Extract the (X, Y) coordinate from the center of the cell holding the provided text.  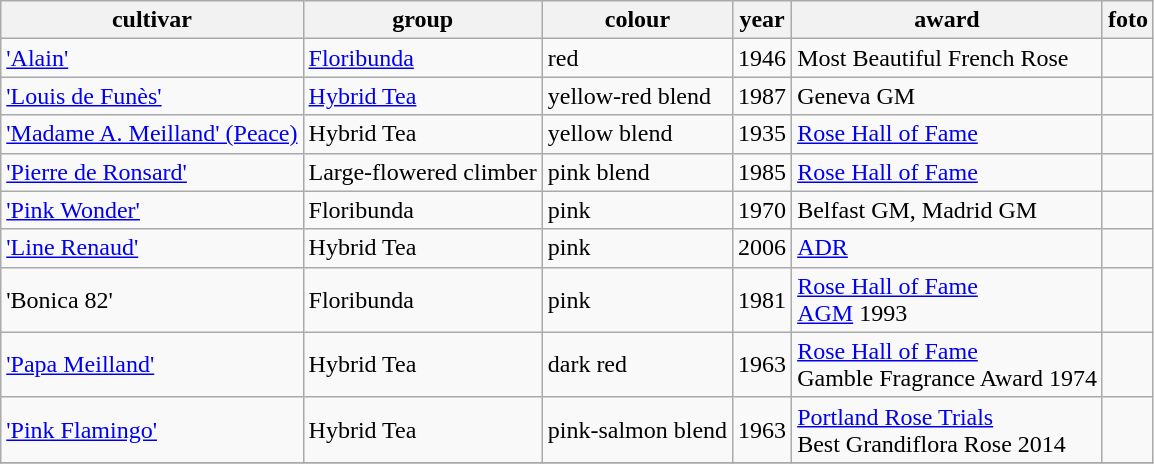
Belfast GM, Madrid GM (948, 210)
Rose Hall of FameGamble Fragrance Award 1974 (948, 364)
'Pink Wonder' (152, 210)
Large-flowered climber (422, 172)
Rose Hall of FameAGM 1993 (948, 300)
2006 (762, 248)
yellow-red blend (637, 96)
'Pierre de Ronsard' (152, 172)
'Louis de Funès' (152, 96)
1981 (762, 300)
award (948, 20)
pink blend (637, 172)
'Pink Flamingo' (152, 430)
year (762, 20)
1935 (762, 134)
ADR (948, 248)
'Bonica 82' (152, 300)
dark red (637, 364)
'Line Renaud' (152, 248)
Most Beautiful French Rose (948, 58)
1970 (762, 210)
1987 (762, 96)
Portland Rose TrialsBest Grandiflora Rose 2014 (948, 430)
'Alain' (152, 58)
pink-salmon blend (637, 430)
1946 (762, 58)
red (637, 58)
colour (637, 20)
group (422, 20)
cultivar (152, 20)
'Madame A. Meilland' (Peace) (152, 134)
foto (1128, 20)
1985 (762, 172)
Geneva GM (948, 96)
'Papa Meilland' (152, 364)
yellow blend (637, 134)
